Return the [x, y] coordinate for the center point of the cell that contains the specified text.  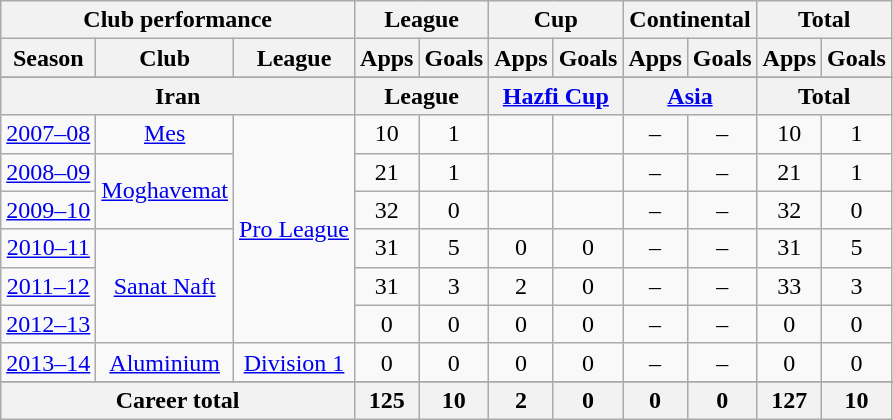
33 [789, 286]
2009–10 [48, 210]
127 [789, 400]
Moghavemat [165, 191]
Mes [165, 134]
125 [387, 400]
Sanat Naft [165, 286]
Aluminium [165, 362]
Hazfi Cup [556, 96]
2007–08 [48, 134]
Continental [690, 20]
Career total [178, 400]
2008–09 [48, 172]
2010–11 [48, 248]
2012–13 [48, 324]
Cup [556, 20]
Division 1 [294, 362]
Asia [690, 96]
2011–12 [48, 286]
2013–14 [48, 362]
Iran [178, 96]
Club [165, 58]
Pro League [294, 229]
Season [48, 58]
Club performance [178, 20]
